Return [X, Y] of the center of cell containing provided text 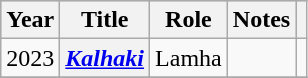
Lamha [189, 58]
Year [30, 20]
Kalhaki [105, 58]
Title [105, 20]
2023 [30, 58]
Notes [261, 20]
Role [189, 20]
